Determine the [X, Y] coordinate at the center of the cell enclosing the given text.  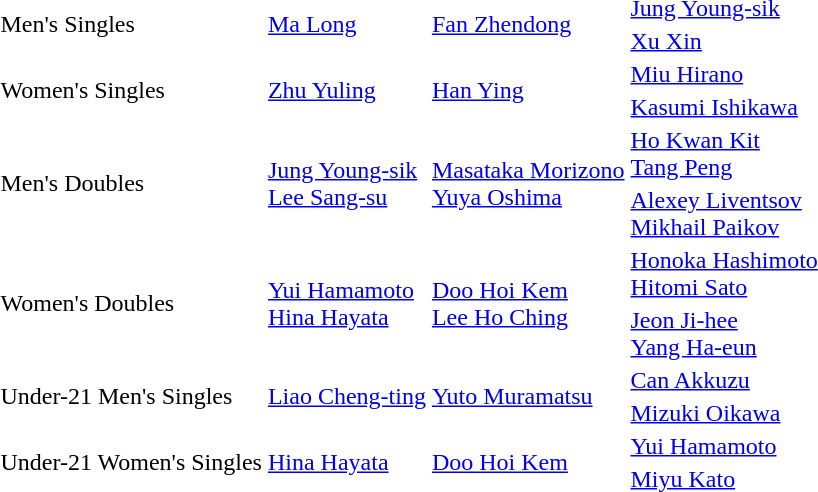
Han Ying [528, 90]
Zhu Yuling [346, 90]
Masataka Morizono Yuya Oshima [528, 184]
Liao Cheng-ting [346, 396]
Yui Hamamoto Hina Hayata [346, 304]
Jung Young-sik Lee Sang-su [346, 184]
Doo Hoi Kem Lee Ho Ching [528, 304]
Yuto Muramatsu [528, 396]
